Determine the (X, Y) coordinate at the center of the cell enclosing the given text.  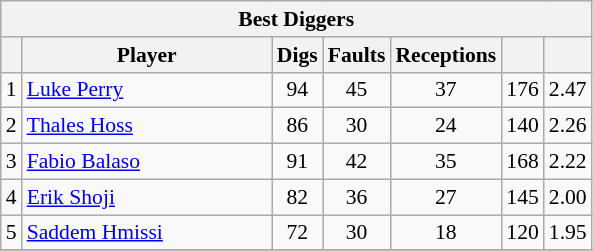
176 (522, 90)
27 (446, 197)
Digs (298, 55)
45 (357, 90)
Fabio Balaso (147, 162)
86 (298, 126)
3 (12, 162)
Player (147, 55)
2.47 (568, 90)
72 (298, 233)
120 (522, 233)
1 (12, 90)
5 (12, 233)
1.95 (568, 233)
18 (446, 233)
Saddem Hmissi (147, 233)
2.00 (568, 197)
37 (446, 90)
145 (522, 197)
2 (12, 126)
140 (522, 126)
2.26 (568, 126)
24 (446, 126)
Erik Shoji (147, 197)
Best Diggers (296, 19)
Luke Perry (147, 90)
Thales Hoss (147, 126)
91 (298, 162)
168 (522, 162)
2.22 (568, 162)
42 (357, 162)
Receptions (446, 55)
82 (298, 197)
Faults (357, 55)
36 (357, 197)
35 (446, 162)
94 (298, 90)
4 (12, 197)
